Detect which cell encompasses the target text, then output its (X, Y) center coordinate. 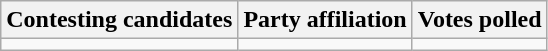
Party affiliation (325, 20)
Votes polled (480, 20)
Contesting candidates (120, 20)
